Find where the given text appears and provide that cell's center as (x, y) coordinate. 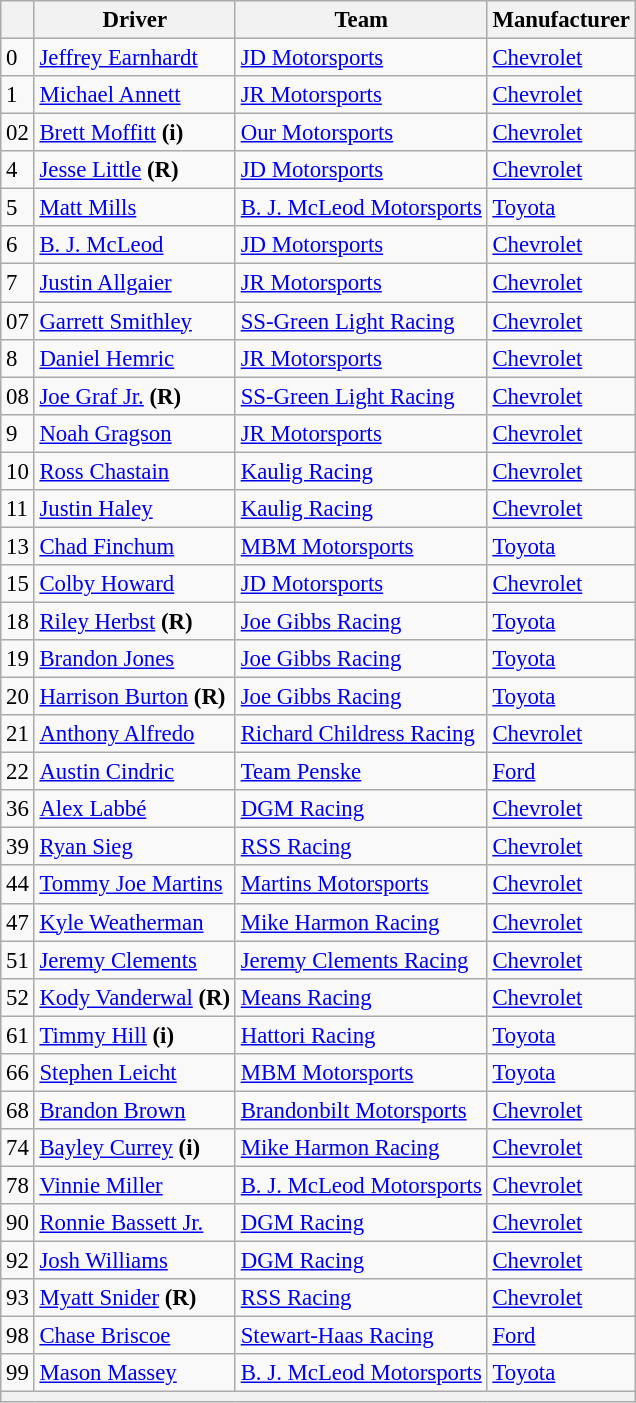
Chad Finchum (134, 546)
52 (18, 997)
Stewart-Haas Racing (361, 1336)
20 (18, 697)
Manufacturer (561, 20)
Austin Cindric (134, 772)
Riley Herbst (R) (134, 621)
Joe Graf Jr. (R) (134, 396)
Alex Labbé (134, 809)
Matt Mills (134, 208)
36 (18, 809)
78 (18, 1185)
B. J. McLeod (134, 245)
Bayley Currey (i) (134, 1148)
92 (18, 1261)
Brandon Jones (134, 659)
8 (18, 358)
Team (361, 20)
39 (18, 847)
1 (18, 95)
Anthony Alfredo (134, 734)
Ryan Sieg (134, 847)
07 (18, 321)
Myatt Snider (R) (134, 1298)
47 (18, 922)
11 (18, 509)
Stephen Leicht (134, 1073)
15 (18, 584)
4 (18, 170)
22 (18, 772)
19 (18, 659)
Brandon Brown (134, 1110)
Martins Motorsports (361, 885)
Jeremy Clements Racing (361, 960)
18 (18, 621)
Josh Williams (134, 1261)
6 (18, 245)
0 (18, 58)
13 (18, 546)
Garrett Smithley (134, 321)
Our Motorsports (361, 133)
Daniel Hemric (134, 358)
Team Penske (361, 772)
Justin Allgaier (134, 283)
Mason Massey (134, 1373)
Brandonbilt Motorsports (361, 1110)
08 (18, 396)
Means Racing (361, 997)
99 (18, 1373)
Harrison Burton (R) (134, 697)
44 (18, 885)
5 (18, 208)
Kody Vanderwal (R) (134, 997)
Colby Howard (134, 584)
Hattori Racing (361, 1035)
Kyle Weatherman (134, 922)
Jeffrey Earnhardt (134, 58)
Chase Briscoe (134, 1336)
Driver (134, 20)
Timmy Hill (i) (134, 1035)
Jeremy Clements (134, 960)
02 (18, 133)
66 (18, 1073)
74 (18, 1148)
7 (18, 283)
Justin Haley (134, 509)
Jesse Little (R) (134, 170)
21 (18, 734)
Tommy Joe Martins (134, 885)
Brett Moffitt (i) (134, 133)
51 (18, 960)
Ronnie Bassett Jr. (134, 1223)
61 (18, 1035)
10 (18, 471)
93 (18, 1298)
Noah Gragson (134, 433)
Richard Childress Racing (361, 734)
Michael Annett (134, 95)
Ross Chastain (134, 471)
Vinnie Miller (134, 1185)
90 (18, 1223)
9 (18, 433)
98 (18, 1336)
68 (18, 1110)
